Find where the given text appears and provide that cell's center as (x, y) coordinate. 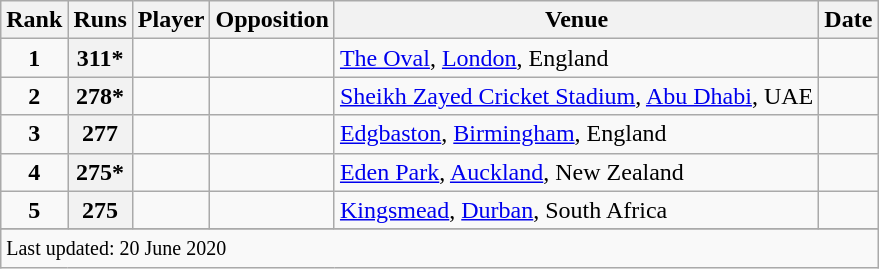
1 (34, 58)
2 (34, 96)
Player (171, 20)
3 (34, 134)
Opposition (272, 20)
Eden Park, Auckland, New Zealand (576, 172)
Date (848, 20)
275* (100, 172)
Runs (100, 20)
277 (100, 134)
4 (34, 172)
Rank (34, 20)
278* (100, 96)
Kingsmead, Durban, South Africa (576, 210)
Venue (576, 20)
Edgbaston, Birmingham, England (576, 134)
Last updated: 20 June 2020 (440, 248)
311* (100, 58)
Sheikh Zayed Cricket Stadium, Abu Dhabi, UAE (576, 96)
275 (100, 210)
5 (34, 210)
The Oval, London, England (576, 58)
